Capture the cell that displays the provided text and extract its (X, Y) central coordinate. 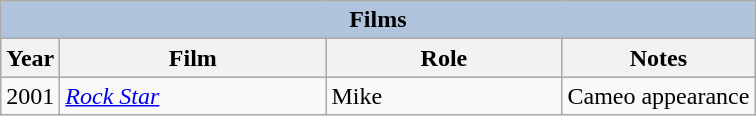
Films (378, 20)
Year (30, 58)
Rock Star (193, 96)
2001 (30, 96)
Cameo appearance (658, 96)
Role (444, 58)
Notes (658, 58)
Mike (444, 96)
Film (193, 58)
